Return (X, Y) of the center of cell containing provided text 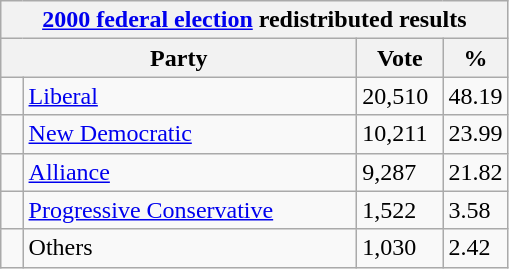
% (476, 58)
New Democratic (190, 134)
23.99 (476, 134)
Alliance (190, 172)
Party (179, 58)
9,287 (400, 172)
48.19 (476, 96)
Vote (400, 58)
3.58 (476, 210)
2.42 (476, 248)
20,510 (400, 96)
1,522 (400, 210)
10,211 (400, 134)
21.82 (476, 172)
Others (190, 248)
Liberal (190, 96)
2000 federal election redistributed results (254, 20)
Progressive Conservative (190, 210)
1,030 (400, 248)
